Provide the (x, y) coordinate of the cell's center where the given text is located.  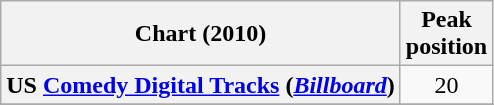
20 (446, 85)
US Comedy Digital Tracks (Billboard) (201, 85)
Chart (2010) (201, 34)
Peakposition (446, 34)
